Locate the cell with the specified text and output its (x, y) center coordinate. 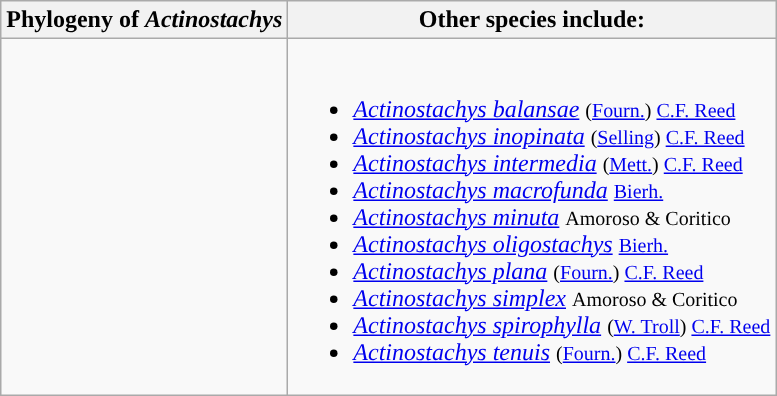
Other species include: (532, 20)
Phylogeny of Actinostachys (144, 20)
